Find where the given text appears and provide that cell's center as [x, y] coordinate. 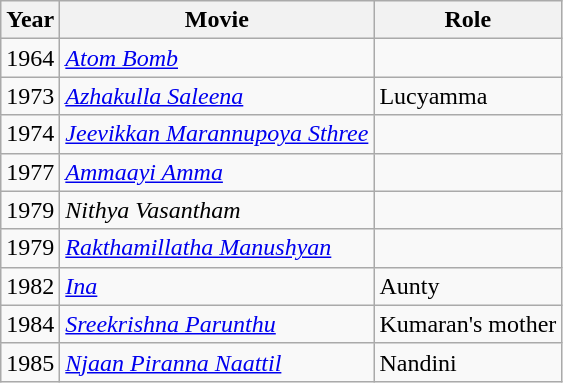
Rakthamillatha Manushyan [217, 248]
Atom Bomb [217, 58]
Nandini [468, 362]
Jeevikkan Marannupoya Sthree [217, 134]
Aunty [468, 286]
1982 [30, 286]
Movie [217, 20]
Kumaran's mother [468, 324]
1985 [30, 362]
Sreekrishna Parunthu [217, 324]
Azhakulla Saleena [217, 96]
1964 [30, 58]
1977 [30, 172]
1984 [30, 324]
Year [30, 20]
Njaan Piranna Naattil [217, 362]
Role [468, 20]
Lucyamma [468, 96]
1974 [30, 134]
1973 [30, 96]
Nithya Vasantham [217, 210]
Ammaayi Amma [217, 172]
Ina [217, 286]
